Find where the given text appears and provide that cell's center as [x, y] coordinate. 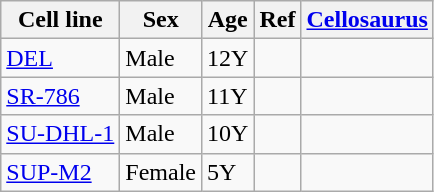
SUP-M2 [60, 172]
Cell line [60, 20]
11Y [228, 96]
Female [161, 172]
5Y [228, 172]
Ref [278, 20]
Cellosaurus [367, 20]
Age [228, 20]
DEL [60, 58]
12Y [228, 58]
Sex [161, 20]
10Y [228, 134]
SR-786 [60, 96]
SU-DHL-1 [60, 134]
